Return (x, y) of the center of cell containing provided text 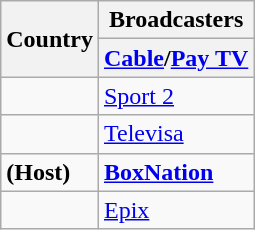
Epix (176, 210)
Sport 2 (176, 96)
Televisa (176, 134)
Cable/Pay TV (176, 58)
Country (50, 39)
BoxNation (176, 172)
Broadcasters (176, 20)
(Host) (50, 172)
